Find where the given text appears and provide that cell's center as (X, Y) coordinate. 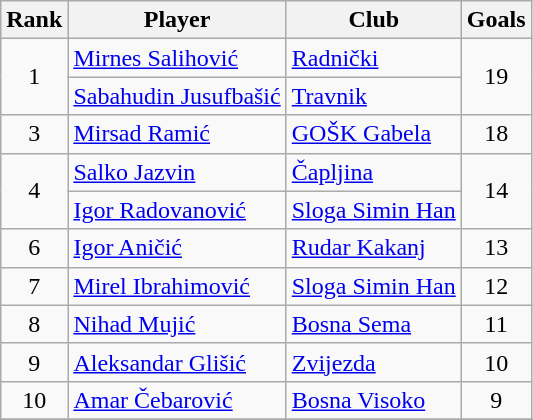
Mirel Ibrahimović (177, 286)
14 (496, 191)
Goals (496, 20)
Salko Jazvin (177, 172)
Bosna Visoko (374, 400)
Aleksandar Glišić (177, 362)
Mirsad Ramić (177, 134)
3 (34, 134)
Radnički (374, 58)
11 (496, 324)
19 (496, 77)
18 (496, 134)
GOŠK Gabela (374, 134)
Travnik (374, 96)
6 (34, 248)
8 (34, 324)
Nihad Mujić (177, 324)
Igor Radovanović (177, 210)
Club (374, 20)
Igor Aničić (177, 248)
Rank (34, 20)
Bosna Sema (374, 324)
Mirnes Salihović (177, 58)
1 (34, 77)
Rudar Kakanj (374, 248)
Amar Čebarović (177, 400)
12 (496, 286)
4 (34, 191)
Čapljina (374, 172)
Sabahudin Jusufbašić (177, 96)
7 (34, 286)
Player (177, 20)
13 (496, 248)
Zvijezda (374, 362)
